Identify which cell holds the provided text, then report its [x, y] central coordinate. 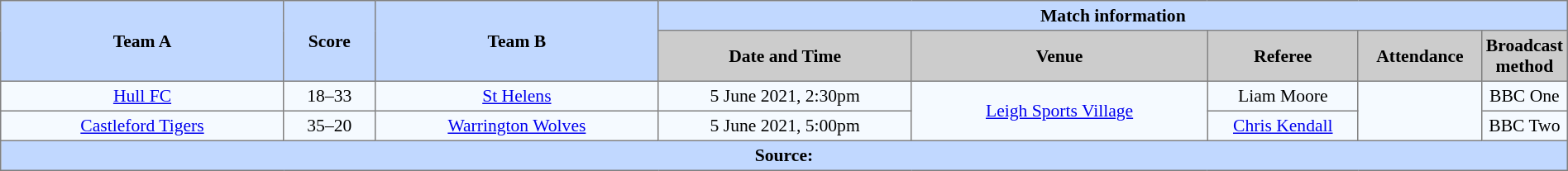
St Helens [516, 96]
Castleford Tigers [142, 126]
Leigh Sports Village [1059, 111]
Chris Kendall [1283, 126]
18–33 [329, 96]
Venue [1059, 56]
Team B [516, 41]
5 June 2021, 2:30pm [785, 96]
Referee [1283, 56]
Score [329, 41]
Attendance [1419, 56]
Hull FC [142, 96]
Liam Moore [1283, 96]
5 June 2021, 5:00pm [785, 126]
Source: [784, 155]
Warrington Wolves [516, 126]
Date and Time [785, 56]
BBC One [1524, 96]
Broadcast method [1524, 56]
35–20 [329, 126]
Match information [1113, 16]
BBC Two [1524, 126]
Team A [142, 41]
